Return the [X, Y] coordinate for the center point of the cell that contains the specified text.  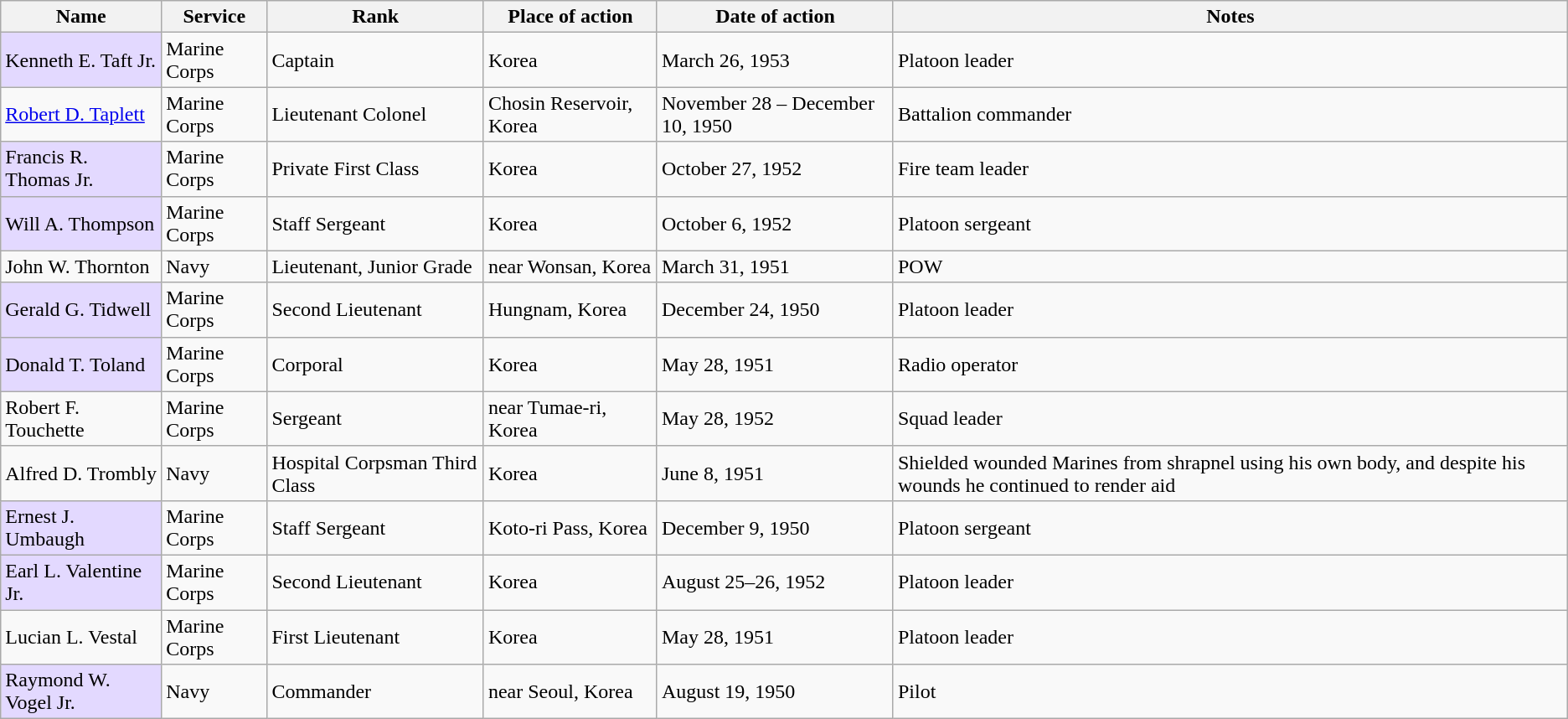
Corporal [375, 364]
Koto-ri Pass, Korea [570, 528]
Rank [375, 17]
Robert F. Touchette [81, 419]
Alfred D. Trombly [81, 473]
First Lieutenant [375, 637]
November 28 – December 10, 1950 [775, 114]
Chosin Reservoir, Korea [570, 114]
Raymond W. Vogel Jr. [81, 692]
Sergeant [375, 419]
August 25–26, 1952 [775, 582]
near Tumae-ri, Korea [570, 419]
Fire team leader [1230, 169]
October 27, 1952 [775, 169]
Hungnam, Korea [570, 310]
Notes [1230, 17]
March 31, 1951 [775, 266]
Commander [375, 692]
December 24, 1950 [775, 310]
Private First Class [375, 169]
Place of action [570, 17]
Francis R. Thomas Jr. [81, 169]
Pilot [1230, 692]
POW [1230, 266]
May 28, 1952 [775, 419]
March 26, 1953 [775, 60]
Earl L. Valentine Jr. [81, 582]
John W. Thornton [81, 266]
Captain [375, 60]
Hospital Corpsman Third Class [375, 473]
Lieutenant Colonel [375, 114]
Name [81, 17]
Ernest J. Umbaugh [81, 528]
Will A. Thompson [81, 223]
Lieutenant, Junior Grade [375, 266]
August 19, 1950 [775, 692]
near Seoul, Korea [570, 692]
Gerald G. Tidwell [81, 310]
Radio operator [1230, 364]
Battalion commander [1230, 114]
Lucian L. Vestal [81, 637]
June 8, 1951 [775, 473]
Shielded wounded Marines from shrapnel using his own body, and despite his wounds he continued to render aid [1230, 473]
December 9, 1950 [775, 528]
Date of action [775, 17]
Robert D. Taplett [81, 114]
Squad leader [1230, 419]
Service [214, 17]
Kenneth E. Taft Jr. [81, 60]
Donald T. Toland [81, 364]
October 6, 1952 [775, 223]
near Wonsan, Korea [570, 266]
